Provide the [x, y] coordinate of the cell's center where the given text is located.  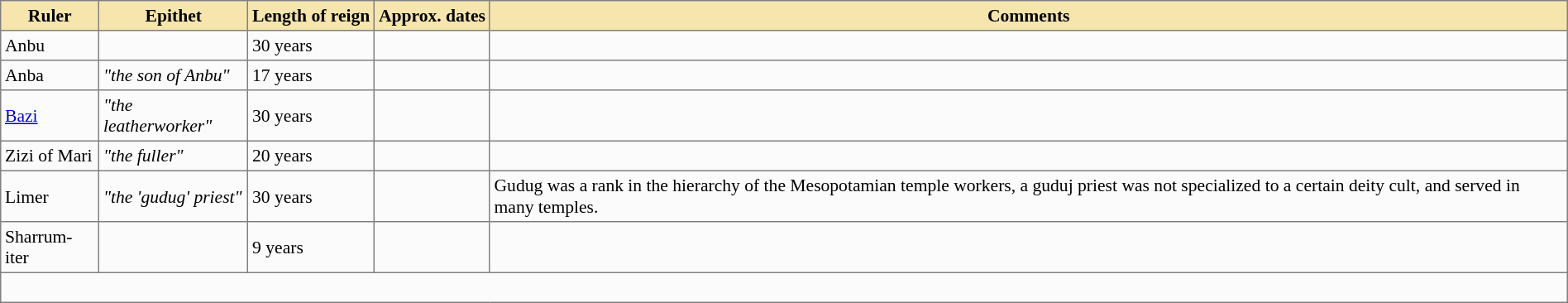
Approx. dates [433, 16]
Anba [50, 75]
Anbu [50, 46]
Ruler [50, 16]
Comments [1029, 16]
Epithet [174, 16]
"the 'gudug' priest" [174, 196]
Limer [50, 196]
20 years [311, 156]
17 years [311, 75]
"the leatherworker" [174, 116]
"the son of Anbu" [174, 75]
"the fuller" [174, 156]
Length of reign [311, 16]
Sharrum-iter [50, 248]
Zizi of Mari [50, 156]
Bazi [50, 116]
9 years [311, 248]
